Identify which cell holds the provided text, then report its [x, y] central coordinate. 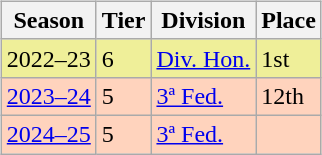
Season [48, 20]
1st [289, 58]
Division [204, 20]
12th [289, 96]
2022–23 [48, 58]
6 [124, 58]
Place [289, 20]
Tier [124, 20]
2023–24 [48, 96]
2024–25 [48, 134]
Div. Hon. [204, 58]
